Output the (X, Y) coordinate of the center of the cell containing the given text.  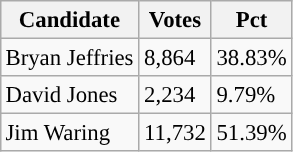
2,234 (175, 95)
8,864 (175, 57)
Candidate (70, 20)
38.83% (252, 57)
51.39% (252, 133)
Pct (252, 20)
Votes (175, 20)
Jim Waring (70, 133)
9.79% (252, 95)
11,732 (175, 133)
David Jones (70, 95)
Bryan Jeffries (70, 57)
